From the cell containing the given text, extract its center point as [x, y] coordinate. 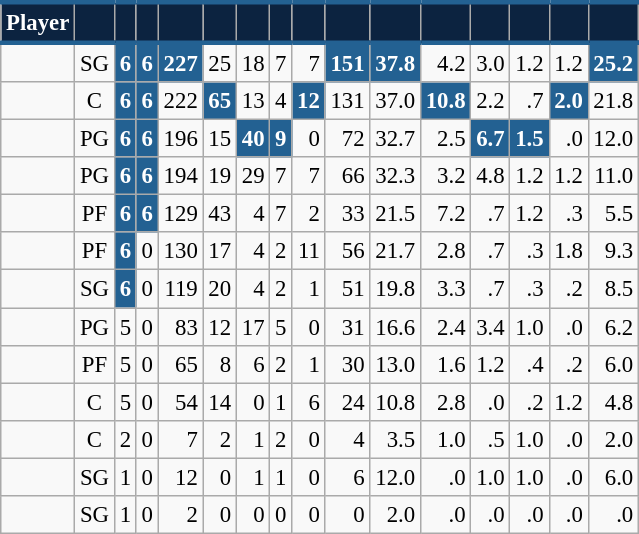
25 [220, 62]
6.2 [613, 327]
.4 [530, 364]
3.4 [490, 327]
30 [348, 364]
83 [180, 327]
56 [348, 251]
19.8 [395, 289]
13.0 [395, 364]
40 [252, 139]
227 [180, 62]
.5 [490, 439]
21.5 [395, 214]
37.8 [395, 62]
21.8 [613, 101]
43 [220, 214]
129 [180, 214]
3.2 [445, 176]
11 [308, 251]
24 [348, 402]
6.7 [490, 139]
2.5 [445, 139]
19 [220, 176]
32.7 [395, 139]
119 [180, 289]
66 [348, 176]
25.2 [613, 62]
7.2 [445, 214]
54 [180, 402]
3.3 [445, 289]
18 [252, 62]
1.8 [568, 251]
151 [348, 62]
3.5 [395, 439]
2.2 [490, 101]
196 [180, 139]
21.7 [395, 251]
194 [180, 176]
31 [348, 327]
20 [220, 289]
72 [348, 139]
131 [348, 101]
2.4 [445, 327]
Player [38, 22]
1.6 [445, 364]
4.2 [445, 62]
11.0 [613, 176]
5.5 [613, 214]
16.6 [395, 327]
14 [220, 402]
13 [252, 101]
222 [180, 101]
3.0 [490, 62]
15 [220, 139]
37.0 [395, 101]
130 [180, 251]
51 [348, 289]
1.5 [530, 139]
32.3 [395, 176]
9.3 [613, 251]
8 [220, 364]
29 [252, 176]
33 [348, 214]
9 [281, 139]
8.5 [613, 289]
